Find where the given text appears and provide that cell's center as [X, Y] coordinate. 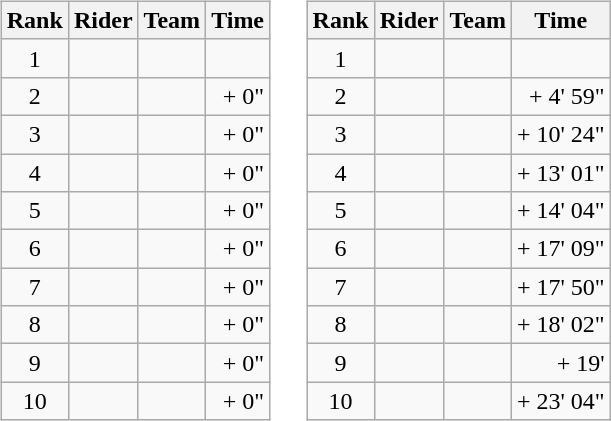
+ 19' [560, 363]
+ 4' 59" [560, 96]
+ 18' 02" [560, 325]
+ 23' 04" [560, 401]
+ 13' 01" [560, 173]
+ 17' 09" [560, 249]
+ 14' 04" [560, 211]
+ 17' 50" [560, 287]
+ 10' 24" [560, 134]
